Search for the cell housing the specified text and yield its [x, y] center coordinate. 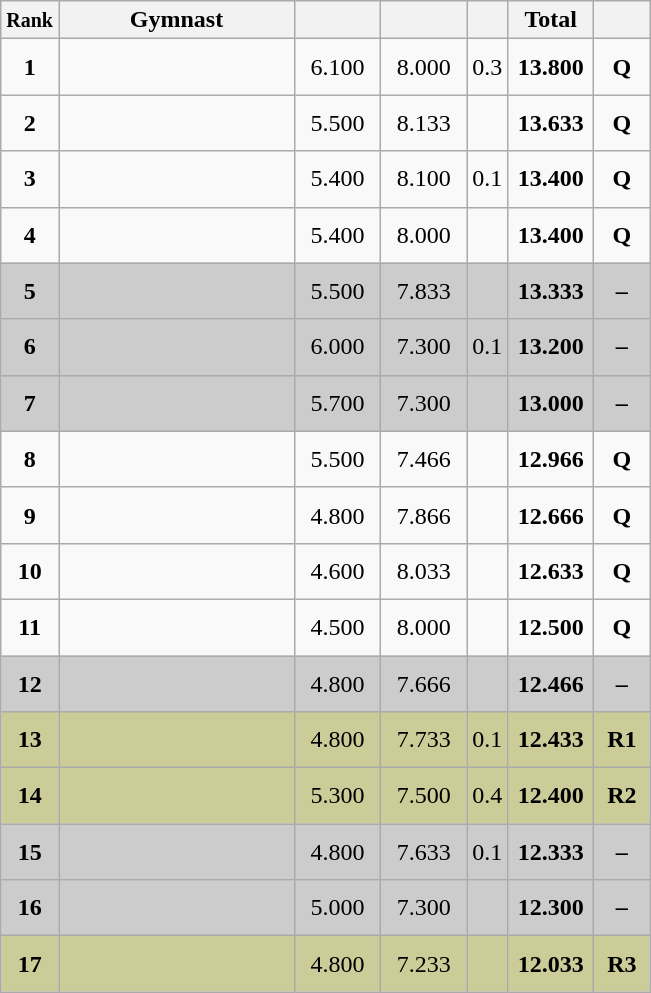
9 [30, 515]
10 [30, 571]
12.400 [551, 796]
5.000 [338, 908]
12.033 [551, 964]
6.100 [338, 67]
6.000 [338, 347]
14 [30, 796]
5.700 [338, 403]
13.633 [551, 123]
1 [30, 67]
12.433 [551, 740]
4.500 [338, 627]
0.3 [488, 67]
12.633 [551, 571]
12.333 [551, 852]
6 [30, 347]
4 [30, 235]
12.300 [551, 908]
12.500 [551, 627]
Gymnast [176, 20]
R2 [622, 796]
3 [30, 179]
7.866 [424, 515]
13.000 [551, 403]
Rank [30, 20]
R1 [622, 740]
12 [30, 684]
2 [30, 123]
7.233 [424, 964]
5 [30, 291]
0.4 [488, 796]
7.633 [424, 852]
13.333 [551, 291]
7.666 [424, 684]
11 [30, 627]
Total [551, 20]
13.800 [551, 67]
7.500 [424, 796]
12.966 [551, 459]
12.466 [551, 684]
12.666 [551, 515]
13 [30, 740]
13.200 [551, 347]
7.833 [424, 291]
7.733 [424, 740]
4.600 [338, 571]
8.033 [424, 571]
16 [30, 908]
8.133 [424, 123]
5.300 [338, 796]
7 [30, 403]
7.466 [424, 459]
8 [30, 459]
R3 [622, 964]
8.100 [424, 179]
15 [30, 852]
17 [30, 964]
